Provide the [X, Y] coordinate of the cell's center where the given text is located.  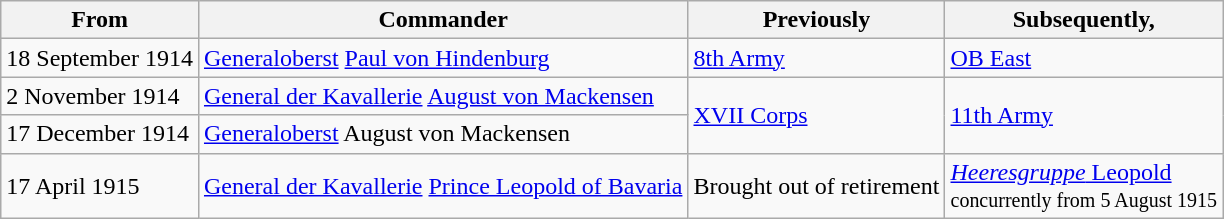
Commander [443, 20]
Subsequently, [1084, 20]
Brought out of retirement [816, 186]
Generaloberst Paul von Hindenburg [443, 58]
Generaloberst August von Mackensen [443, 134]
17 April 1915 [100, 186]
General der Kavallerie Prince Leopold of Bavaria [443, 186]
2 November 1914 [100, 96]
8th Army [816, 58]
From [100, 20]
General der Kavallerie August von Mackensen [443, 96]
11th Army [1084, 115]
18 September 1914 [100, 58]
Heeresgruppe Leopoldconcurrently from 5 August 1915 [1084, 186]
17 December 1914 [100, 134]
XVII Corps [816, 115]
OB East [1084, 58]
Previously [816, 20]
